Capture the cell that displays the provided text and extract its (X, Y) central coordinate. 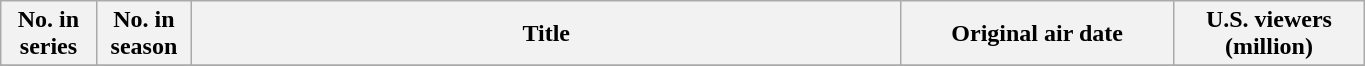
U.S. viewers(million) (1268, 34)
No. inseason (144, 34)
Original air date (1038, 34)
No. inseries (48, 34)
Title (546, 34)
